Output the (x, y) coordinate of the center of the cell containing the given text.  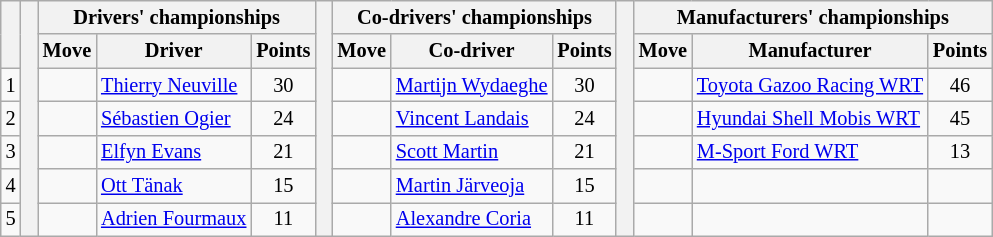
Vincent Landais (472, 118)
Drivers' championships (177, 17)
Scott Martin (472, 152)
Co-driver (472, 51)
Manufacturers' championships (813, 17)
Adrien Fourmaux (174, 219)
Co-drivers' championships (475, 17)
Driver (174, 51)
Ott Tänak (174, 186)
Sébastien Ogier (174, 118)
Alexandre Coria (472, 219)
Hyundai Shell Mobis WRT (810, 118)
5 (11, 219)
3 (11, 152)
Elfyn Evans (174, 152)
2 (11, 118)
13 (960, 152)
Martin Järveoja (472, 186)
45 (960, 118)
M-Sport Ford WRT (810, 152)
Thierry Neuville (174, 85)
Toyota Gazoo Racing WRT (810, 85)
Martijn Wydaeghe (472, 85)
46 (960, 85)
1 (11, 85)
4 (11, 186)
Manufacturer (810, 51)
